Detect which cell encompasses the target text, then output its [X, Y] center coordinate. 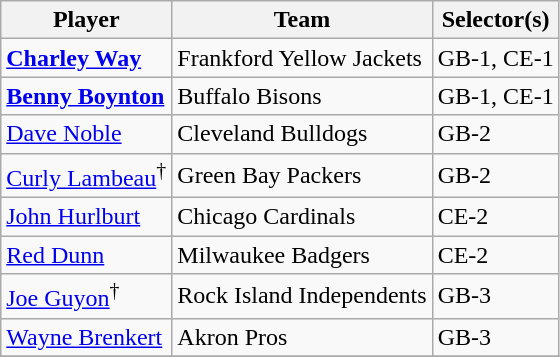
Curly Lambeau† [86, 176]
Frankford Yellow Jackets [302, 58]
Milwaukee Badgers [302, 255]
Charley Way [86, 58]
Dave Noble [86, 134]
Wayne Brenkert [86, 337]
Green Bay Packers [302, 176]
Cleveland Bulldogs [302, 134]
Player [86, 20]
Red Dunn [86, 255]
Rock Island Independents [302, 296]
Team [302, 20]
Benny Boynton [86, 96]
Akron Pros [302, 337]
Chicago Cardinals [302, 217]
Joe Guyon† [86, 296]
Selector(s) [496, 20]
John Hurlburt [86, 217]
Buffalo Bisons [302, 96]
